Capture the cell that displays the provided text and extract its (X, Y) central coordinate. 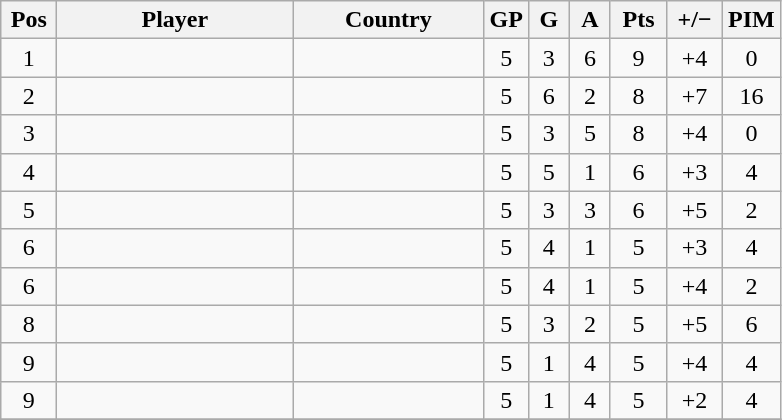
PIM (752, 20)
Country (388, 20)
+2 (695, 400)
Player (175, 20)
A (590, 20)
Pts (638, 20)
GP (506, 20)
+/− (695, 20)
Pos (29, 20)
G (548, 20)
16 (752, 96)
+7 (695, 96)
